Provide the (X, Y) coordinate of the cell's center where the given text is located.  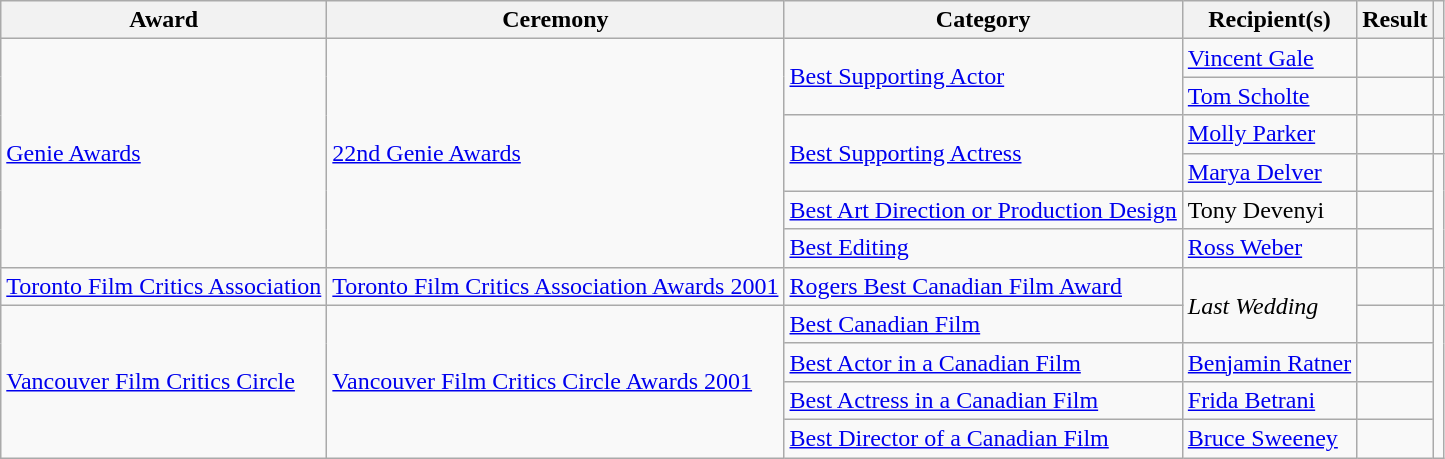
Best Supporting Actress (983, 153)
Rogers Best Canadian Film Award (983, 286)
Genie Awards (164, 153)
Vancouver Film Critics Circle Awards 2001 (556, 381)
22nd Genie Awards (556, 153)
Best Director of a Canadian Film (983, 438)
Ceremony (556, 20)
Best Canadian Film (983, 324)
Tom Scholte (1269, 96)
Result (1395, 20)
Frida Betrani (1269, 400)
Toronto Film Critics Association Awards 2001 (556, 286)
Molly Parker (1269, 134)
Bruce Sweeney (1269, 438)
Best Art Direction or Production Design (983, 210)
Vincent Gale (1269, 58)
Recipient(s) (1269, 20)
Benjamin Ratner (1269, 362)
Toronto Film Critics Association (164, 286)
Last Wedding (1269, 305)
Best Editing (983, 248)
Marya Delver (1269, 172)
Tony Devenyi (1269, 210)
Category (983, 20)
Ross Weber (1269, 248)
Vancouver Film Critics Circle (164, 381)
Award (164, 20)
Best Actress in a Canadian Film (983, 400)
Best Actor in a Canadian Film (983, 362)
Best Supporting Actor (983, 77)
